Determine the (X, Y) coordinate at the center of the cell enclosing the given text.  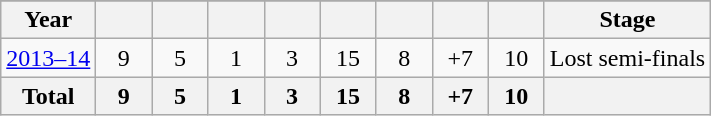
Stage (627, 20)
2013–14 (48, 58)
Lost semi-finals (627, 58)
Year (48, 20)
Total (48, 96)
